Capture the cell that displays the provided text and extract its [x, y] central coordinate. 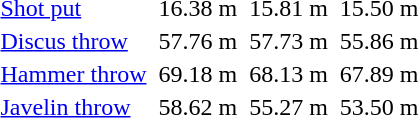
57.73 m [289, 41]
57.76 m [198, 41]
69.18 m [198, 74]
68.13 m [289, 74]
